Extract the [X, Y] coordinate from the center of the cell holding the provided text.  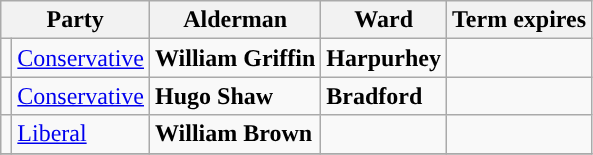
Bradford [384, 96]
Liberal [81, 134]
William Griffin [236, 58]
William Brown [236, 134]
Term expires [520, 20]
Party [76, 20]
Hugo Shaw [236, 96]
Alderman [236, 20]
Ward [384, 20]
Harpurhey [384, 58]
